Locate the cell with the specified text and output its [x, y] center coordinate. 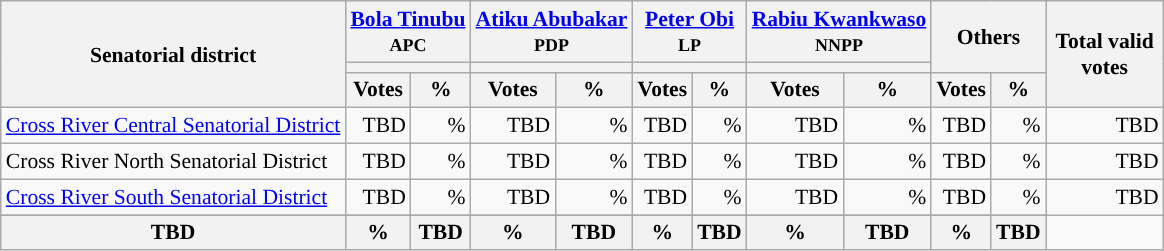
Atiku AbubakarPDP [552, 32]
Cross River Central Senatorial District [174, 126]
Total valid votes [1105, 54]
Bola TinubuAPC [408, 32]
Others [988, 36]
Rabiu KwankwasoNNPP [840, 32]
Cross River North Senatorial District [174, 162]
Cross River South Senatorial District [174, 197]
Peter ObiLP [689, 32]
Senatorial district [174, 54]
